Provide the (x, y) coordinate of the cell's center where the given text is located.  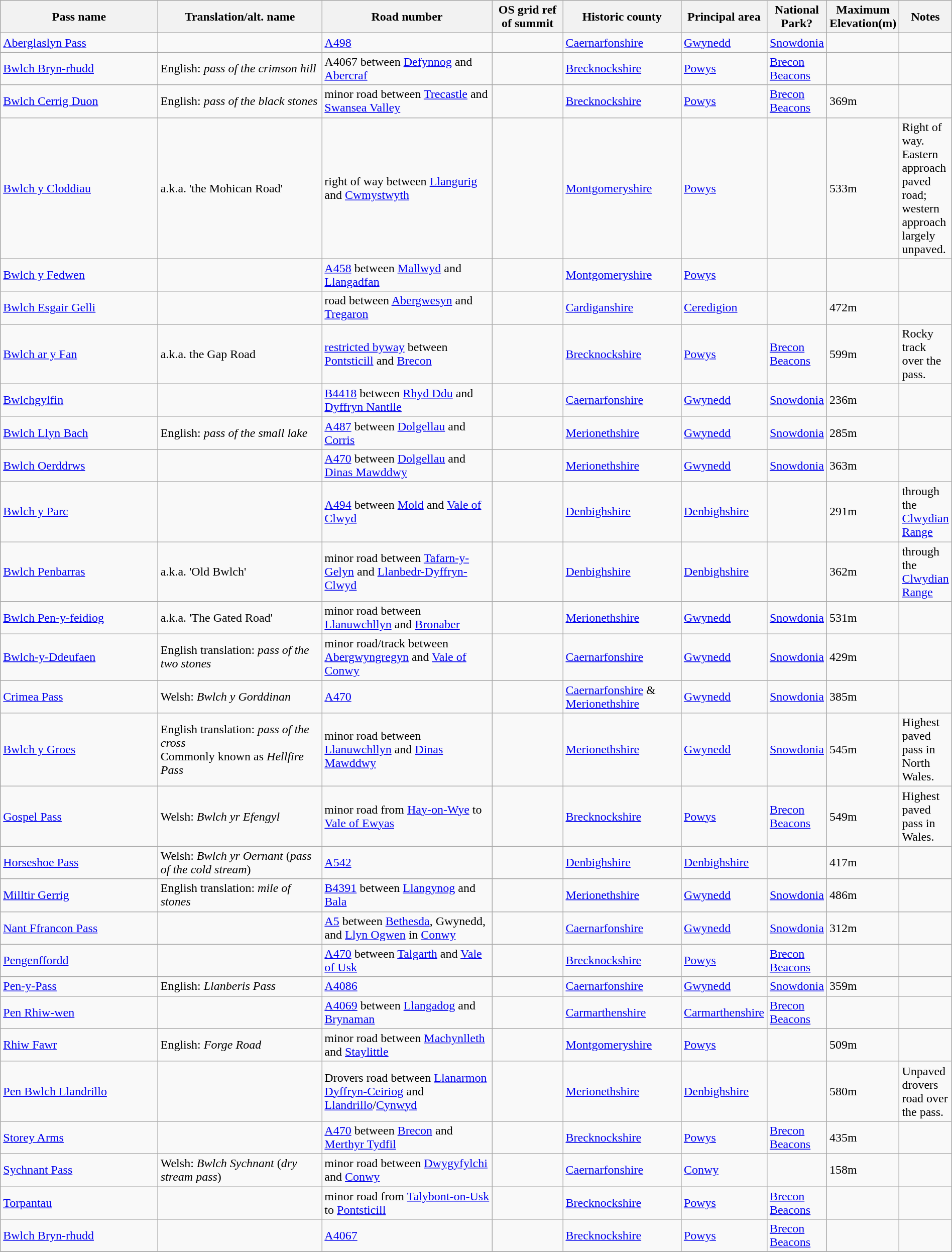
Sychnant Pass (79, 1170)
A542 (407, 863)
Bwlch ar y Fan (79, 354)
A4067 (407, 1235)
545m (863, 750)
Caernarfonshire & Merionethshire (622, 697)
Highest paved pass in Wales. (925, 817)
minor road from Hay-on-Wye to Vale of Ewyas (407, 817)
English translation: pass of the two stones (240, 657)
A470 between Talgarth and Vale of Usk (407, 960)
English translation: pass of the crossCommonly known as Hellfire Pass (240, 750)
Cardiganshire (622, 307)
National Park? (796, 17)
Bwlch y Cloddiau (79, 188)
Bwlch Oerddrws (79, 465)
Pen-y-Pass (79, 986)
A470 between Dolgellau and Dinas Mawddwy (407, 465)
minor road between Llanuwchllyn and Dinas Mawddwy (407, 750)
minor road from Talybont-on-Usk to Pontsticill (407, 1202)
minor road between Trecastle and Swansea Valley (407, 101)
A4067 between Defynnog and Abercraf (407, 68)
Welsh: Bwlch yr Efengyl (240, 817)
B4418 between Rhyd Ddu and Dyffryn Nantlle (407, 400)
Rocky track over the pass. (925, 354)
Notes (925, 17)
English: pass of the crimson hill (240, 68)
Bwlch Cerrig Duon (79, 101)
549m (863, 817)
Welsh: Bwlch Sychnant (dry stream pass) (240, 1170)
580m (863, 1091)
English: pass of the black stones (240, 101)
a.k.a. 'Old Bwlch' (240, 572)
Rhiw Fawr (79, 1045)
A498 (407, 43)
OS grid ref of summit (527, 17)
Maximum Elevation(m) (863, 17)
Pen Rhiw-wen (79, 1012)
Milltir Gerrig (79, 895)
road between Abergwesyn and Tregaron (407, 307)
285m (863, 433)
363m (863, 465)
Bwlch Penbarras (79, 572)
Bwlch-y-Ddeufaen (79, 657)
Pen Bwlch Llandrillo (79, 1091)
Torpantau (79, 1202)
291m (863, 511)
minor road between Llanuwchllyn and Bronaber (407, 618)
English: pass of the small lake (240, 433)
417m (863, 863)
533m (863, 188)
A4086 (407, 986)
Historic county (622, 17)
A494 between Mold and Vale of Clwyd (407, 511)
Bwlch y Groes (79, 750)
Bwlch y Parc (79, 511)
Aberglaslyn Pass (79, 43)
a.k.a. 'the Mohican Road' (240, 188)
minor road between Tafarn-y-Gelyn and Llanbedr-Dyffryn-Clwyd (407, 572)
Conwy (724, 1170)
Horseshoe Pass (79, 863)
A4069 between Llangadog and Brynaman (407, 1012)
A458 between Mallwyd and Llangadfan (407, 275)
a.k.a. 'The Gated Road' (240, 618)
509m (863, 1045)
Pass name (79, 17)
minor road between Dwygyfylchi and Conwy (407, 1170)
Bwlchgylfin (79, 400)
359m (863, 986)
429m (863, 657)
312m (863, 928)
Nant Ffrancon Pass (79, 928)
Crimea Pass (79, 697)
A487 between Dolgellau and Corris (407, 433)
minor road/track between Abergwyngregyn and Vale of Conwy (407, 657)
236m (863, 400)
486m (863, 895)
Ceredigion (724, 307)
Pengenffordd (79, 960)
Right of way. Eastern approach paved road; western approach largely unpaved. (925, 188)
Bwlch y Fedwen (79, 275)
A470 between Brecon and Merthyr Tydfil (407, 1137)
Storey Arms (79, 1137)
Road number (407, 17)
158m (863, 1170)
A470 (407, 697)
English: Forge Road (240, 1045)
A5 between Bethesda, Gwynedd, and Llyn Ogwen in Conwy (407, 928)
Bwlch Esgair Gelli (79, 307)
restricted byway between Pontsticill and Brecon (407, 354)
Highest paved pass in North Wales. (925, 750)
minor road between Machynlleth and Staylittle (407, 1045)
369m (863, 101)
Gospel Pass (79, 817)
Unpaved drovers road over the pass. (925, 1091)
Drovers road between Llanarmon Dyffryn-Ceiriog and Llandrillo/Cynwyd (407, 1091)
B4391 between Llangynog and Bala (407, 895)
a.k.a. the Gap Road (240, 354)
English: Llanberis Pass (240, 986)
English translation: mile of stones (240, 895)
531m (863, 618)
Welsh: Bwlch y Gorddinan (240, 697)
Bwlch Pen-y-feidiog (79, 618)
472m (863, 307)
599m (863, 354)
Bwlch Llyn Bach (79, 433)
362m (863, 572)
Principal area (724, 17)
435m (863, 1137)
385m (863, 697)
Translation/alt. name (240, 17)
Welsh: Bwlch yr Oernant (pass of the cold stream) (240, 863)
right of way between Llangurig and Cwmystwyth (407, 188)
